Scan for the cell matching the given text and deliver its (x, y) coordinate at center. 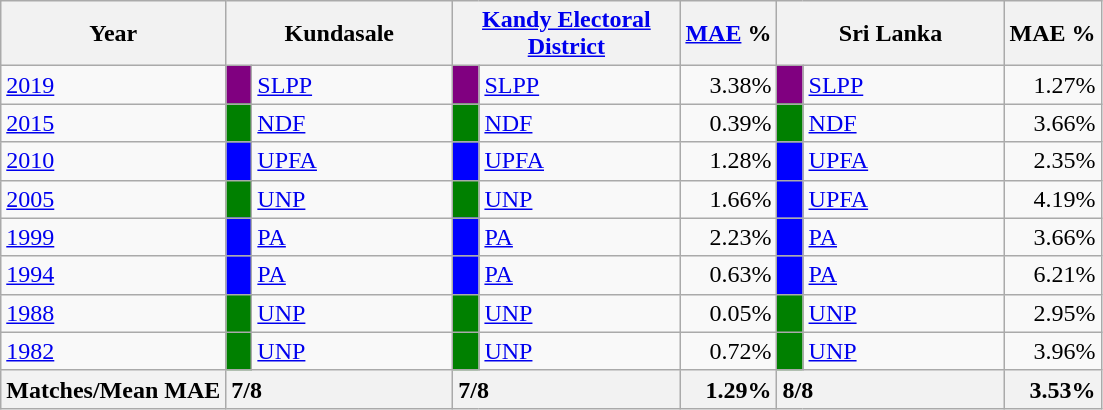
4.19% (1052, 199)
8/8 (890, 389)
0.63% (728, 275)
2010 (114, 161)
3.96% (1052, 351)
3.53% (1052, 389)
1.66% (728, 199)
1.28% (728, 161)
1999 (114, 237)
0.05% (728, 313)
2.35% (1052, 161)
0.72% (728, 351)
6.21% (1052, 275)
1.27% (1052, 85)
2015 (114, 123)
Kundasale (340, 34)
0.39% (728, 123)
1.29% (728, 389)
3.38% (728, 85)
2005 (114, 199)
Kandy Electoral District (566, 34)
2.95% (1052, 313)
Year (114, 34)
1982 (114, 351)
Sri Lanka (890, 34)
1988 (114, 313)
Matches/Mean MAE (114, 389)
2019 (114, 85)
1994 (114, 275)
2.23% (728, 237)
